Output the (X, Y) coordinate of the center of the cell containing the given text.  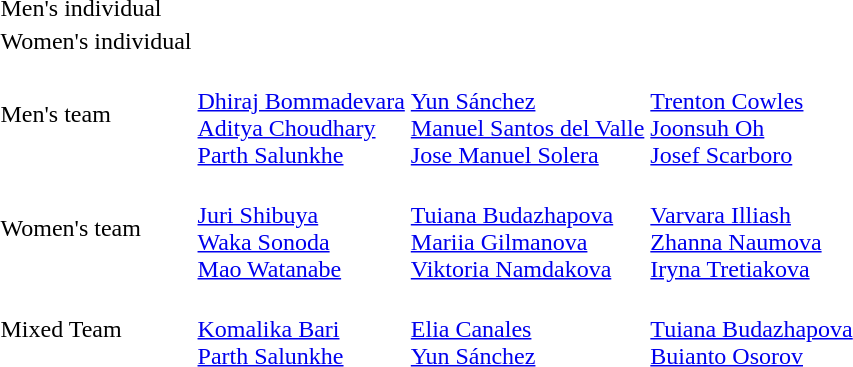
Yun SánchezManuel Santos del ValleJose Manuel Solera (528, 114)
Juri ShibuyaWaka SonodaMao Watanabe (301, 228)
Tuiana BudazhapovaMariia GilmanovaViktoria Namdakova (528, 228)
Dhiraj BommadevaraAditya ChoudharyParth Salunkhe (301, 114)
